Find where the given text appears and provide that cell's center as [x, y] coordinate. 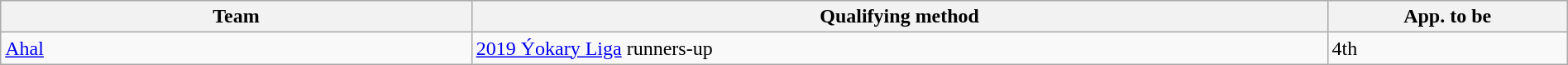
Ahal [237, 48]
App. to be [1447, 17]
2019 Ýokary Liga runners-up [900, 48]
Qualifying method [900, 17]
Team [237, 17]
4th [1447, 48]
